Identify which cell holds the provided text, then report its [x, y] central coordinate. 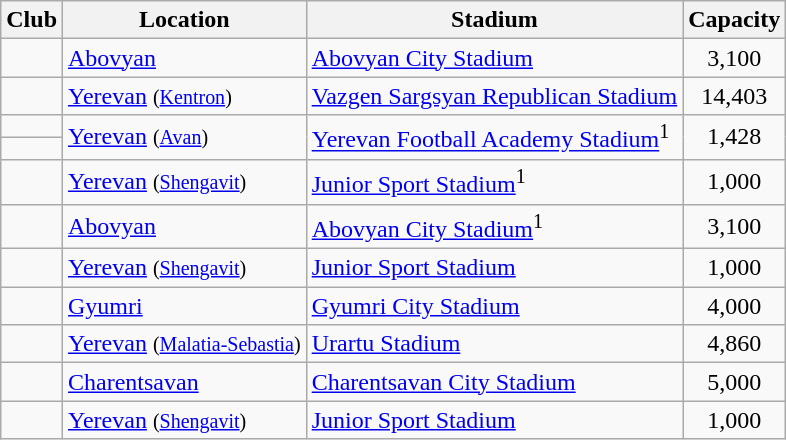
Junior Sport Stadium1 [494, 182]
1,428 [734, 138]
Location [185, 20]
Yerevan (Malatia-Sebastia) [185, 344]
Abovyan City Stadium [494, 58]
Charentsavan City Stadium [494, 382]
Yerevan (Avan) [185, 138]
Gyumri [185, 306]
14,403 [734, 96]
5,000 [734, 382]
Yerevan Football Academy Stadium1 [494, 138]
Urartu Stadium [494, 344]
4,860 [734, 344]
Stadium [494, 20]
Charentsavan [185, 382]
4,000 [734, 306]
Club [32, 20]
Gyumri City Stadium [494, 306]
Vazgen Sargsyan Republican Stadium [494, 96]
Abovyan City Stadium1 [494, 226]
Capacity [734, 20]
Yerevan (Kentron) [185, 96]
